Determine the (x, y) coordinate at the center of the cell enclosing the given text.  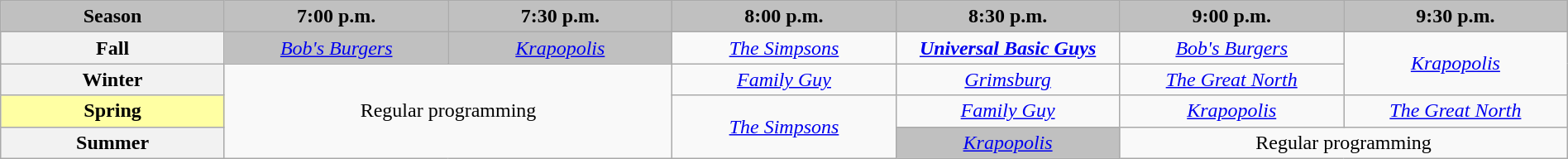
Summer (112, 142)
Winter (112, 79)
Fall (112, 48)
7:30 p.m. (561, 17)
8:00 p.m. (784, 17)
Grimsburg (1007, 79)
8:30 p.m. (1007, 17)
7:00 p.m. (336, 17)
Season (112, 17)
9:00 p.m. (1232, 17)
Spring (112, 111)
Universal Basic Guys (1007, 48)
9:30 p.m. (1456, 17)
